Provide the (x, y) coordinate of the cell's center where the given text is located.  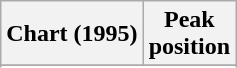
Peakposition (189, 34)
Chart (1995) (72, 34)
